Scan for the cell matching the given text and deliver its [X, Y] coordinate at center. 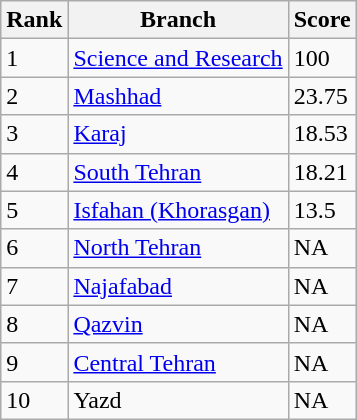
Karaj [178, 134]
1 [34, 58]
Isfahan (Khorasgan) [178, 210]
10 [34, 400]
Central Tehran [178, 362]
South Tehran [178, 172]
18.21 [322, 172]
Najafabad [178, 286]
100 [322, 58]
North Tehran [178, 248]
Qazvin [178, 324]
2 [34, 96]
6 [34, 248]
Yazd [178, 400]
7 [34, 286]
Rank [34, 20]
Branch [178, 20]
9 [34, 362]
Score [322, 20]
23.75 [322, 96]
8 [34, 324]
Mashhad [178, 96]
18.53 [322, 134]
13.5 [322, 210]
Science and Research [178, 58]
4 [34, 172]
5 [34, 210]
3 [34, 134]
